Scan for the cell matching the given text and deliver its [x, y] coordinate at center. 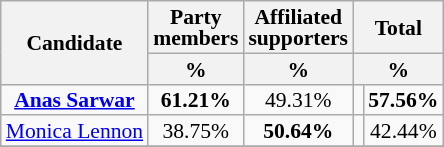
Total [398, 27]
42.44% [403, 132]
Affiliatedsupporters [298, 27]
61.21% [196, 100]
Monica Lennon [74, 132]
57.56% [403, 100]
38.75% [196, 132]
Partymembers [196, 27]
Candidate [74, 42]
49.31% [298, 100]
Anas Sarwar [74, 100]
50.64% [298, 132]
